Return the [x, y] coordinate for the center point of the cell that contains the specified text.  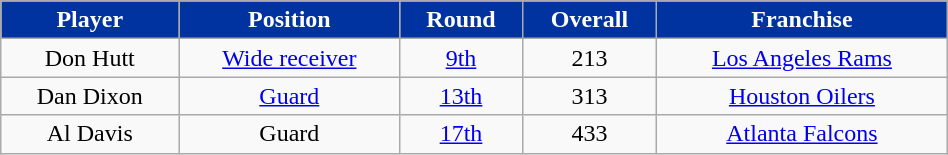
13th [461, 96]
Houston Oilers [802, 96]
Round [461, 20]
Overall [589, 20]
433 [589, 134]
Dan Dixon [90, 96]
Wide receiver [290, 58]
Franchise [802, 20]
17th [461, 134]
Los Angeles Rams [802, 58]
Al Davis [90, 134]
213 [589, 58]
Don Hutt [90, 58]
313 [589, 96]
9th [461, 58]
Player [90, 20]
Atlanta Falcons [802, 134]
Position [290, 20]
